Extract the (X, Y) coordinate from the center of the cell holding the provided text.  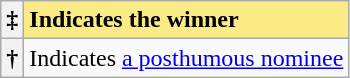
Indicates a posthumous nominee (186, 58)
Indicates the winner (186, 20)
‡ (12, 20)
† (12, 58)
